Detect which cell encompasses the target text, then output its (x, y) center coordinate. 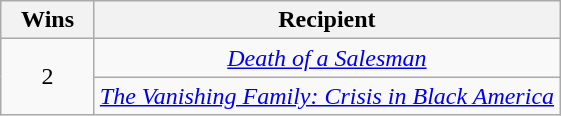
2 (48, 77)
The Vanishing Family: Crisis in Black America (326, 96)
Wins (48, 20)
Death of a Salesman (326, 58)
Recipient (326, 20)
